Pinpoint the cell where the given text exists, returning its (X, Y) midpoint coordinate. 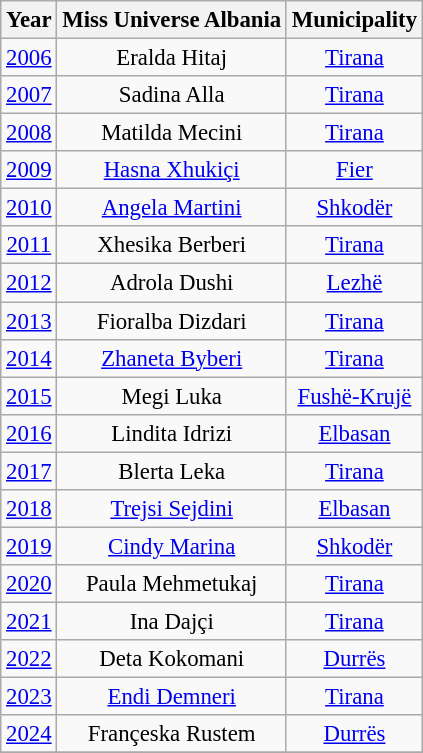
Adrola Dushi (172, 283)
2016 (29, 433)
Year (29, 20)
Blerta Leka (172, 471)
2019 (29, 546)
Fioralba Dizdari (172, 321)
Paula Mehmetukaj (172, 584)
2012 (29, 283)
Hasna Xhukiçi (172, 170)
2011 (29, 245)
2020 (29, 584)
2021 (29, 621)
2015 (29, 396)
Eralda Hitaj (172, 58)
2023 (29, 697)
2018 (29, 509)
Angela Martini (172, 208)
2017 (29, 471)
2022 (29, 659)
2024 (29, 734)
Xhesika Berberi (172, 245)
2009 (29, 170)
Matilda Mecini (172, 133)
Megi Luka (172, 396)
Cindy Marina (172, 546)
2010 (29, 208)
Lindita Idrizi (172, 433)
Trejsi Sejdini (172, 509)
Endi Demneri (172, 697)
2014 (29, 358)
Zhaneta Byberi (172, 358)
2007 (29, 95)
Françeska Rustem (172, 734)
Fushë-Krujë (354, 396)
Ina Dajçi (172, 621)
Fier (354, 170)
Municipality (354, 20)
Miss Universe Albania (172, 20)
Deta Kokomani (172, 659)
2013 (29, 321)
Lezhë (354, 283)
Sadina Alla (172, 95)
2008 (29, 133)
2006 (29, 58)
